Pinpoint the cell where the given text exists, returning its [X, Y] midpoint coordinate. 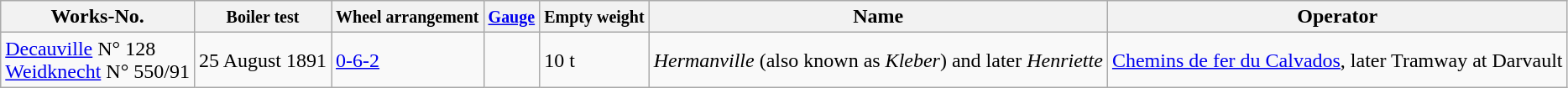
Empty weight [594, 17]
Operator [1337, 17]
0-6-2 [408, 60]
Wheel arrangement [408, 17]
25 August 1891 [262, 60]
10 t [594, 60]
Name [878, 17]
Works-No. [97, 17]
Chemins de fer du Calvados, later Tramway at Darvault [1337, 60]
Decauville N° 128Weidknecht N° 550/91 [97, 60]
Hermanville (also known as Kleber) and later Henriette [878, 60]
Gauge [512, 17]
Boiler test [262, 17]
